From the cell containing the given text, extract its center point as [X, Y] coordinate. 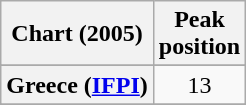
Greece (IFPI) [78, 85]
Peakposition [199, 34]
13 [199, 85]
Chart (2005) [78, 34]
